Output the [x, y] coordinate of the center of the cell containing the given text.  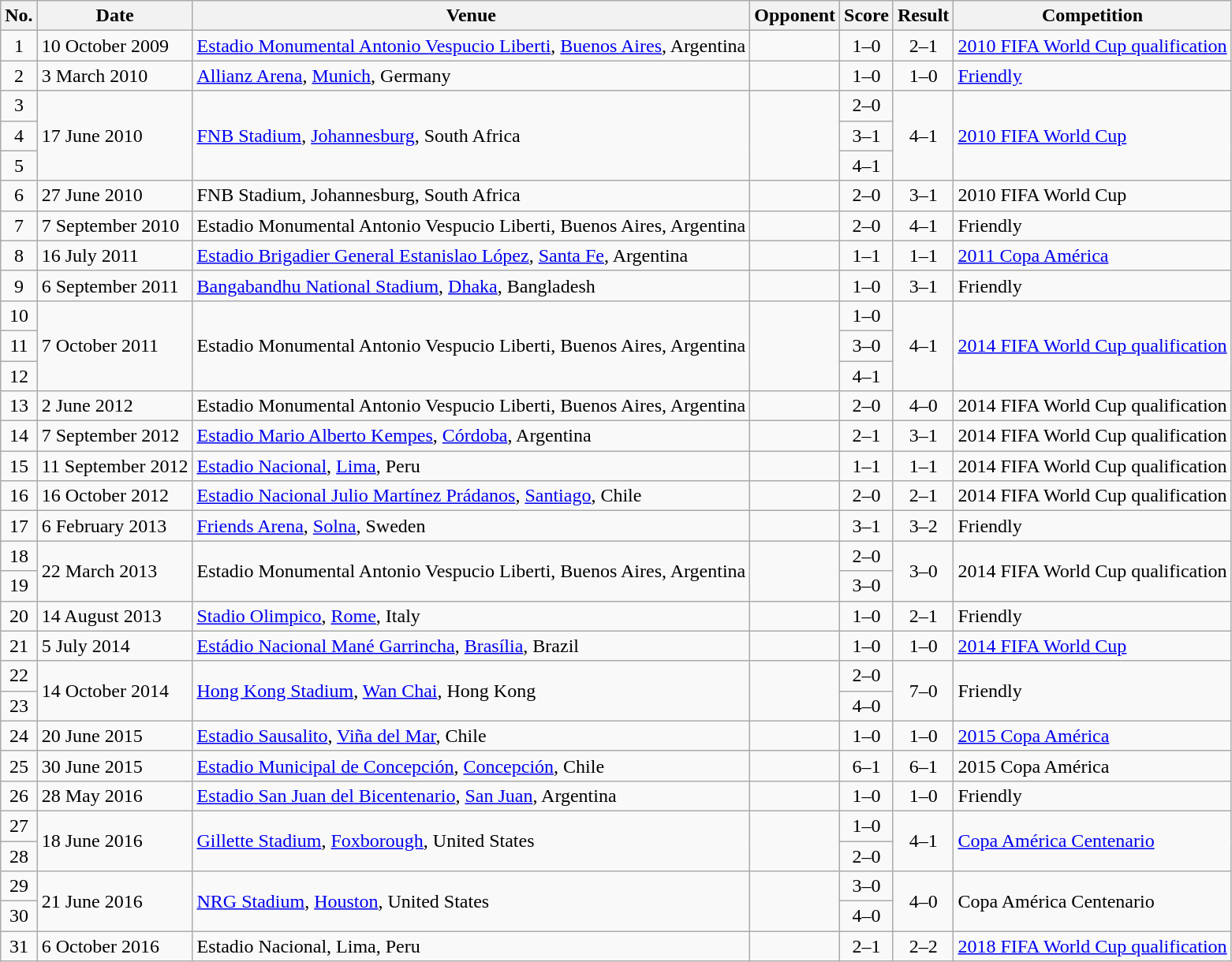
29 [19, 886]
2010 FIFA World Cup qualification [1092, 46]
22 [19, 676]
Hong Kong Stadium, Wan Chai, Hong Kong [472, 691]
7 September 2012 [115, 436]
NRG Stadium, Houston, United States [472, 901]
Estadio Municipal de Concepción, Concepción, Chile [472, 766]
19 [19, 586]
9 [19, 285]
14 [19, 436]
17 [19, 526]
26 [19, 796]
10 [19, 315]
11 [19, 345]
Estadio Mario Alberto Kempes, Córdoba, Argentina [472, 436]
1 [19, 46]
6 October 2016 [115, 946]
12 [19, 376]
5 [19, 166]
6 February 2013 [115, 526]
14 August 2013 [115, 616]
6 [19, 196]
20 June 2015 [115, 736]
7 [19, 226]
Bangabandhu National Stadium, Dhaka, Bangladesh [472, 285]
20 [19, 616]
11 September 2012 [115, 466]
Score [867, 16]
30 June 2015 [115, 766]
30 [19, 916]
Estadio Nacional Julio Martínez Prádanos, Santiago, Chile [472, 496]
5 July 2014 [115, 646]
Gillette Stadium, Foxborough, United States [472, 841]
22 March 2013 [115, 571]
28 May 2016 [115, 796]
7–0 [923, 691]
Venue [472, 16]
7 September 2010 [115, 226]
18 June 2016 [115, 841]
16 July 2011 [115, 255]
21 June 2016 [115, 901]
6 September 2011 [115, 285]
2–2 [923, 946]
8 [19, 255]
27 [19, 826]
Estadio Sausalito, Viña del Mar, Chile [472, 736]
14 October 2014 [115, 691]
2 June 2012 [115, 406]
21 [19, 646]
27 June 2010 [115, 196]
15 [19, 466]
Result [923, 16]
3 [19, 106]
3–2 [923, 526]
7 October 2011 [115, 345]
4 [19, 136]
Stadio Olimpico, Rome, Italy [472, 616]
No. [19, 16]
28 [19, 856]
16 October 2012 [115, 496]
16 [19, 496]
Estádio Nacional Mané Garrincha, Brasília, Brazil [472, 646]
17 June 2010 [115, 136]
Date [115, 16]
Estadio Brigadier General Estanislao López, Santa Fe, Argentina [472, 255]
2014 FIFA World Cup [1092, 646]
2018 FIFA World Cup qualification [1092, 946]
2 [19, 76]
Opponent [795, 16]
Competition [1092, 16]
31 [19, 946]
10 October 2009 [115, 46]
2011 Copa América [1092, 255]
Estadio San Juan del Bicentenario, San Juan, Argentina [472, 796]
23 [19, 706]
13 [19, 406]
Allianz Arena, Munich, Germany [472, 76]
24 [19, 736]
3 March 2010 [115, 76]
25 [19, 766]
18 [19, 556]
Friends Arena, Solna, Sweden [472, 526]
